Pinpoint the cell where the given text exists, returning its [x, y] midpoint coordinate. 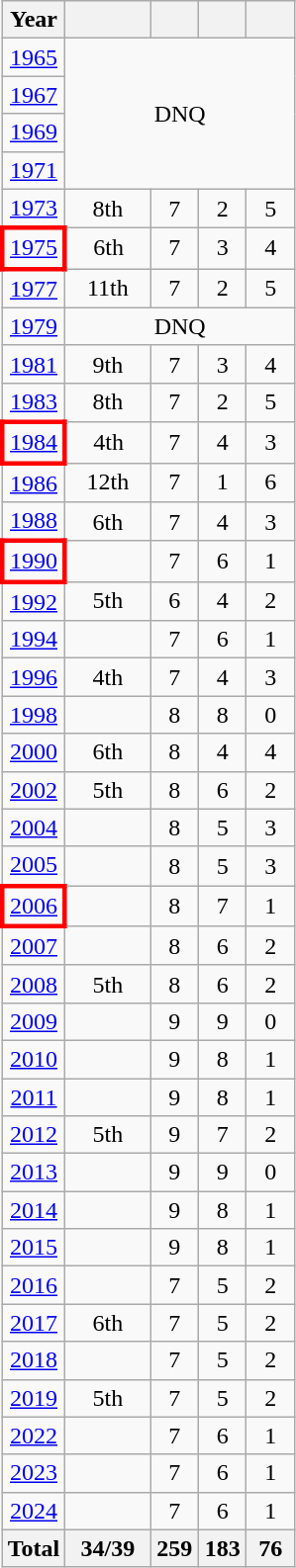
76 [271, 1548]
2008 [34, 984]
1975 [34, 249]
1981 [34, 364]
259 [174, 1548]
2017 [34, 1323]
1998 [34, 715]
1983 [34, 402]
1996 [34, 677]
183 [222, 1548]
2022 [34, 1436]
2000 [34, 752]
2024 [34, 1511]
2012 [34, 1135]
2023 [34, 1473]
2010 [34, 1059]
2005 [34, 866]
2016 [34, 1285]
2018 [34, 1360]
2014 [34, 1210]
34/39 [108, 1548]
9th [108, 364]
Total [34, 1548]
1965 [34, 57]
2013 [34, 1173]
1986 [34, 482]
1973 [34, 209]
1967 [34, 95]
2007 [34, 946]
1969 [34, 132]
1992 [34, 601]
2019 [34, 1398]
1990 [34, 562]
2015 [34, 1248]
1994 [34, 640]
12th [108, 482]
2004 [34, 828]
2011 [34, 1096]
1979 [34, 326]
2006 [34, 906]
1988 [34, 522]
1977 [34, 289]
11th [108, 289]
1984 [34, 443]
2002 [34, 790]
Year [34, 20]
2009 [34, 1021]
1971 [34, 170]
